For the text-containing cell, return its midpoint in [X, Y] coordinate format. 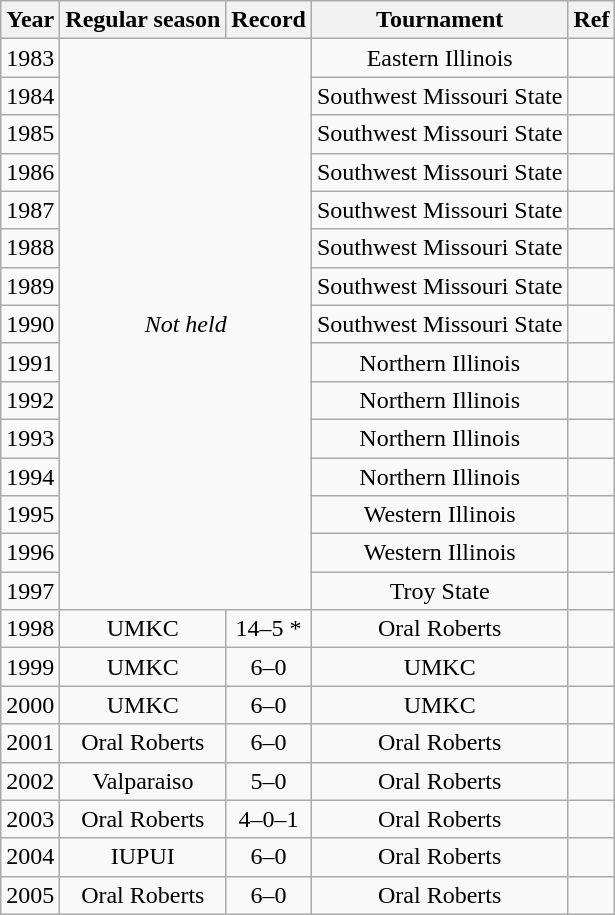
1994 [30, 477]
2002 [30, 781]
2005 [30, 895]
Year [30, 20]
5–0 [269, 781]
1991 [30, 362]
Valparaiso [143, 781]
1985 [30, 134]
1996 [30, 553]
IUPUI [143, 857]
2003 [30, 819]
1986 [30, 172]
1987 [30, 210]
1999 [30, 667]
Regular season [143, 20]
1989 [30, 286]
Troy State [439, 591]
Tournament [439, 20]
2000 [30, 705]
1990 [30, 324]
1993 [30, 438]
1998 [30, 629]
2004 [30, 857]
1984 [30, 96]
2001 [30, 743]
1997 [30, 591]
1988 [30, 248]
Eastern Illinois [439, 58]
1983 [30, 58]
4–0–1 [269, 819]
Record [269, 20]
1992 [30, 400]
14–5 * [269, 629]
1995 [30, 515]
Ref [592, 20]
Not held [186, 324]
